Scan for the cell matching the given text and deliver its (x, y) coordinate at center. 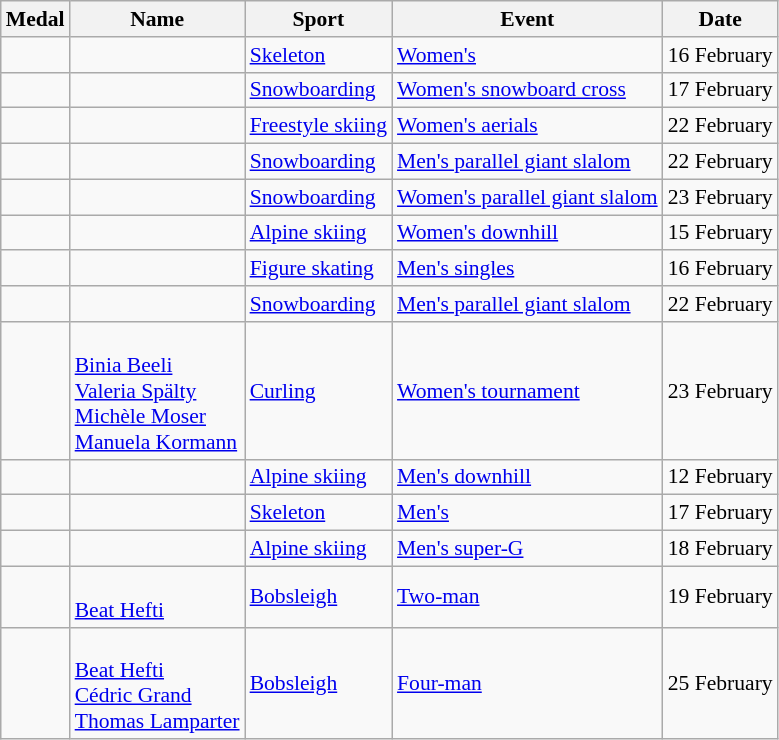
Men's downhill (528, 477)
Four-man (528, 683)
Event (528, 19)
Date (720, 19)
Two-man (528, 596)
Women's (528, 55)
Women's downhill (528, 233)
19 February (720, 596)
Curling (318, 391)
Figure skating (318, 269)
Beat HeftiCédric GrandThomas Lamparter (158, 683)
Freestyle skiing (318, 126)
25 February (720, 683)
18 February (720, 549)
Women's tournament (528, 391)
Beat Hefti (158, 596)
Name (158, 19)
Medal (36, 19)
Binia BeeliValeria SpältyMichèle MoserManuela Kormann (158, 391)
Women's parallel giant slalom (528, 197)
Women's snowboard cross (528, 90)
12 February (720, 477)
Men's singles (528, 269)
15 February (720, 233)
Men's (528, 513)
Men's super-G (528, 549)
Sport (318, 19)
Women's aerials (528, 126)
